Pinpoint the cell where the given text exists, returning its [x, y] midpoint coordinate. 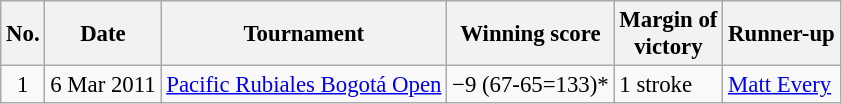
Winning score [530, 34]
−9 (67-65=133)* [530, 85]
6 Mar 2011 [103, 85]
1 stroke [668, 85]
Matt Every [782, 85]
No. [23, 34]
Tournament [304, 34]
Margin ofvictory [668, 34]
1 [23, 85]
Runner-up [782, 34]
Date [103, 34]
Pacific Rubiales Bogotá Open [304, 85]
